Scan for the cell matching the given text and deliver its [x, y] coordinate at center. 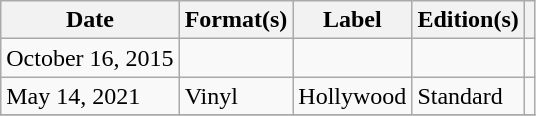
Vinyl [236, 96]
Format(s) [236, 20]
October 16, 2015 [90, 58]
Label [352, 20]
Standard [468, 96]
Date [90, 20]
May 14, 2021 [90, 96]
Edition(s) [468, 20]
Hollywood [352, 96]
